Capture the cell that displays the provided text and extract its [x, y] central coordinate. 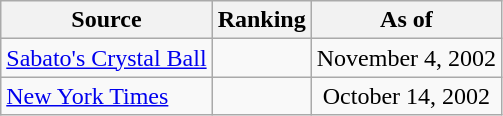
New York Times [106, 96]
As of [406, 20]
October 14, 2002 [406, 96]
November 4, 2002 [406, 58]
Source [106, 20]
Sabato's Crystal Ball [106, 58]
Ranking [262, 20]
